Locate the cell with the specified text and output its (X, Y) center coordinate. 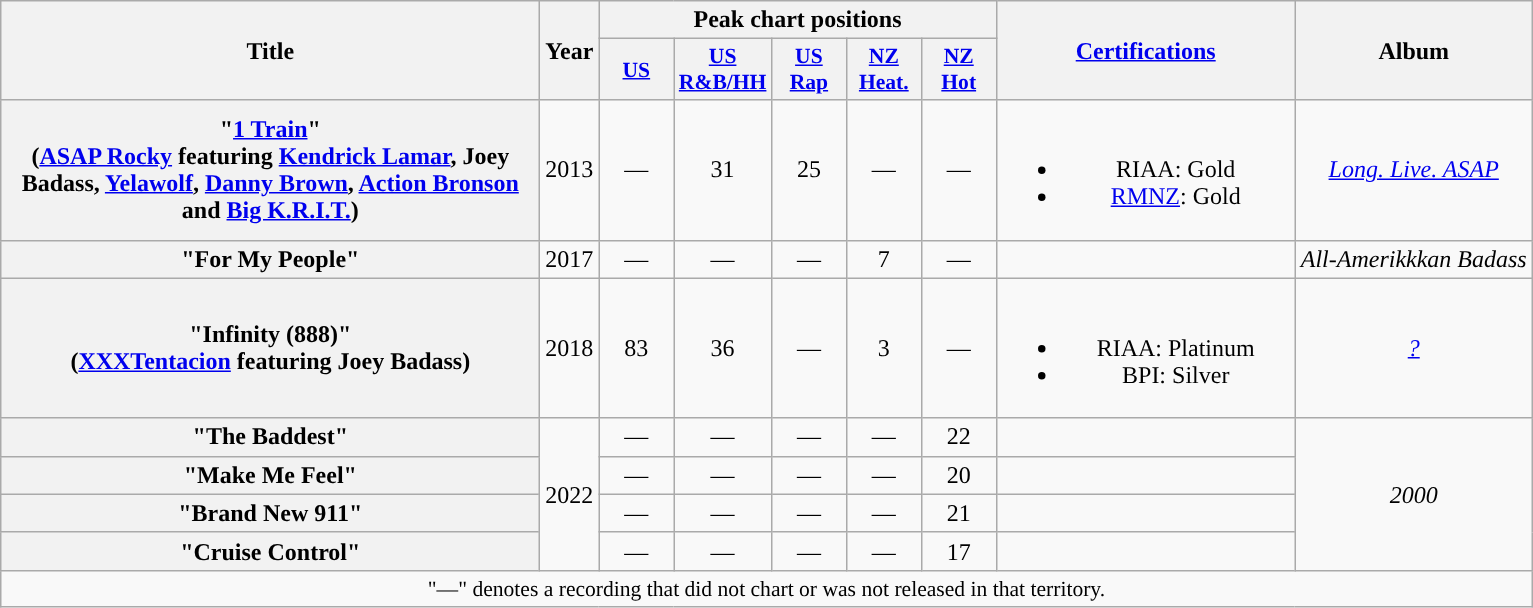
RIAA: PlatinumBPI: Silver (1146, 348)
"Cruise Control" (270, 551)
"Infinity (888)"(XXXTentacion featuring Joey Badass) (270, 348)
22 (958, 437)
RIAA: GoldRMNZ: Gold (1146, 170)
NZHeat. (884, 70)
? (1414, 348)
Certifications (1146, 50)
7 (884, 259)
Long. Live. ASAP (1414, 170)
36 (723, 348)
2022 (570, 494)
US Rap (808, 70)
"For My People" (270, 259)
Year (570, 50)
All-Amerikkkan Badass (1414, 259)
NZHot (958, 70)
Peak chart positions (798, 20)
20 (958, 475)
"The Baddest" (270, 437)
US R&B/HH (723, 70)
2017 (570, 259)
31 (723, 170)
"Brand New 911" (270, 513)
17 (958, 551)
25 (808, 170)
2000 (1414, 494)
"1 Train"(ASAP Rocky featuring Kendrick Lamar, Joey Badass, Yelawolf, Danny Brown, Action Bronson and Big K.R.I.T.) (270, 170)
"—" denotes a recording that did not chart or was not released in that territory. (766, 588)
3 (884, 348)
Album (1414, 50)
Title (270, 50)
US (636, 70)
21 (958, 513)
83 (636, 348)
2013 (570, 170)
"Make Me Feel" (270, 475)
2018 (570, 348)
